Capture the cell that displays the provided text and extract its (X, Y) central coordinate. 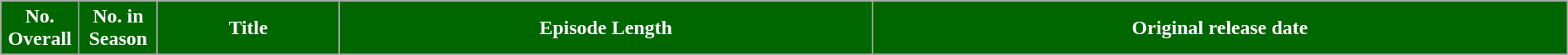
Title (248, 28)
No. Overall (40, 28)
Original release date (1220, 28)
Episode Length (605, 28)
No. in Season (117, 28)
